Pinpoint the cell where the given text exists, returning its [X, Y] midpoint coordinate. 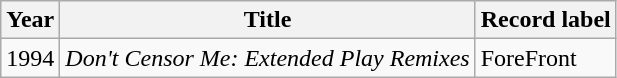
Year [30, 20]
Don't Censor Me: Extended Play Remixes [268, 58]
1994 [30, 58]
Record label [546, 20]
ForeFront [546, 58]
Title [268, 20]
